Detect which cell encompasses the target text, then output its [X, Y] center coordinate. 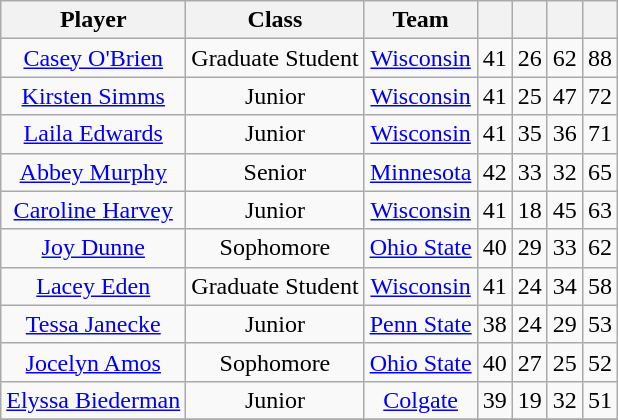
Casey O'Brien [94, 58]
27 [530, 362]
38 [494, 324]
Laila Edwards [94, 134]
45 [564, 210]
19 [530, 400]
58 [600, 286]
Lacey Eden [94, 286]
Abbey Murphy [94, 172]
Jocelyn Amos [94, 362]
39 [494, 400]
Caroline Harvey [94, 210]
65 [600, 172]
18 [530, 210]
26 [530, 58]
63 [600, 210]
Senior [275, 172]
Player [94, 20]
72 [600, 96]
52 [600, 362]
51 [600, 400]
Elyssa Biederman [94, 400]
47 [564, 96]
Penn State [420, 324]
42 [494, 172]
34 [564, 286]
Class [275, 20]
Team [420, 20]
36 [564, 134]
Kirsten Simms [94, 96]
53 [600, 324]
Joy Dunne [94, 248]
Tessa Janecke [94, 324]
71 [600, 134]
Colgate [420, 400]
88 [600, 58]
Minnesota [420, 172]
35 [530, 134]
